Capture the cell that displays the provided text and extract its (x, y) central coordinate. 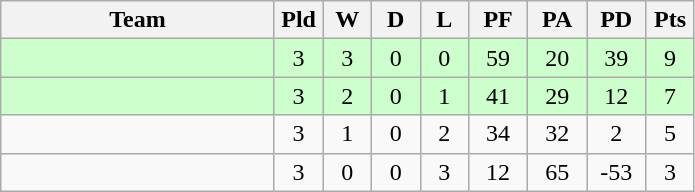
D (396, 20)
59 (498, 58)
32 (558, 134)
5 (670, 134)
Pts (670, 20)
L (444, 20)
65 (558, 172)
7 (670, 96)
29 (558, 96)
Team (138, 20)
9 (670, 58)
39 (616, 58)
41 (498, 96)
W (348, 20)
PD (616, 20)
PA (558, 20)
20 (558, 58)
34 (498, 134)
Pld (298, 20)
-53 (616, 172)
PF (498, 20)
